Return [X, Y] of the center of cell containing provided text 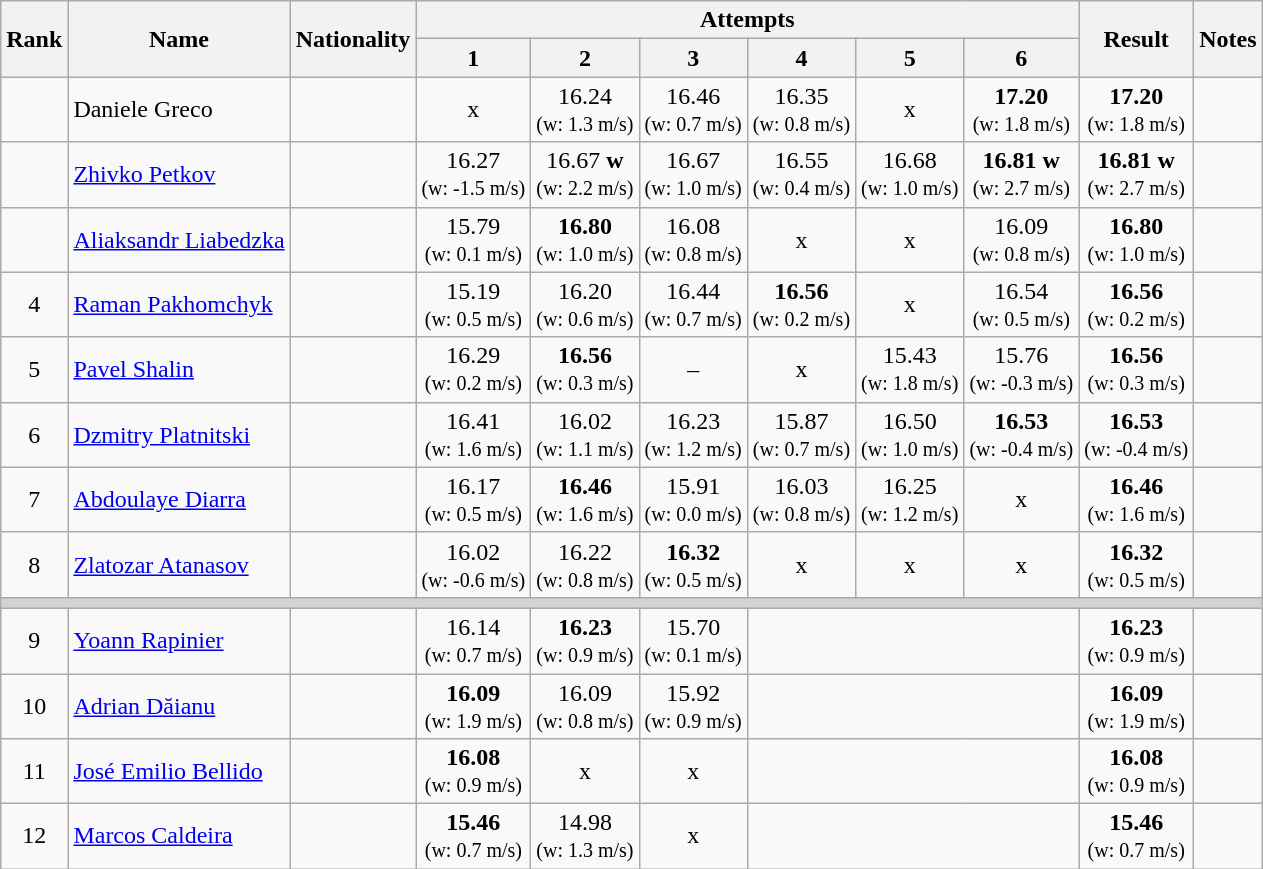
16.35(w: 0.8 m/s) [801, 110]
Aliaksandr Liabedzka [179, 240]
16.22(w: 0.8 m/s) [585, 564]
16.23(w: 1.2 m/s) [693, 434]
7 [34, 500]
Yoann Rapinier [179, 640]
16.67 w(w: 2.2 m/s) [585, 174]
16.25(w: 1.2 m/s) [910, 500]
11 [34, 772]
16.46(w: 0.7 m/s) [693, 110]
Daniele Greco [179, 110]
16.02(w: 1.1 m/s) [585, 434]
Notes [1228, 39]
3 [693, 58]
16.41(w: 1.6 m/s) [474, 434]
12 [34, 836]
10 [34, 706]
16.29(w: 0.2 m/s) [474, 370]
Attempts [748, 20]
15.79(w: 0.1 m/s) [474, 240]
16.03(w: 0.8 m/s) [801, 500]
15.70(w: 0.1 m/s) [693, 640]
16.08(w: 0.8 m/s) [693, 240]
16.24(w: 1.3 m/s) [585, 110]
8 [34, 564]
Raman Pakhomchyk [179, 304]
16.67(w: 1.0 m/s) [693, 174]
16.55(w: 0.4 m/s) [801, 174]
15.91(w: 0.0 m/s) [693, 500]
Zlatozar Atanasov [179, 564]
Adrian Dăianu [179, 706]
16.68(w: 1.0 m/s) [910, 174]
15.43(w: 1.8 m/s) [910, 370]
16.54(w: 0.5 m/s) [1022, 304]
– [693, 370]
Marcos Caldeira [179, 836]
15.19(w: 0.5 m/s) [474, 304]
Dzmitry Platnitski [179, 434]
Abdoulaye Diarra [179, 500]
Pavel Shalin [179, 370]
16.20(w: 0.6 m/s) [585, 304]
15.92(w: 0.9 m/s) [693, 706]
14.98(w: 1.3 m/s) [585, 836]
16.14(w: 0.7 m/s) [474, 640]
Result [1136, 39]
Rank [34, 39]
2 [585, 58]
16.44(w: 0.7 m/s) [693, 304]
16.02(w: -0.6 m/s) [474, 564]
15.87(w: 0.7 m/s) [801, 434]
José Emilio Bellido [179, 772]
16.50(w: 1.0 m/s) [910, 434]
16.27(w: -1.5 m/s) [474, 174]
Zhivko Petkov [179, 174]
Name [179, 39]
16.17(w: 0.5 m/s) [474, 500]
Nationality [353, 39]
15.76(w: -0.3 m/s) [1022, 370]
9 [34, 640]
1 [474, 58]
